Provide the [x, y] coordinate of the cell's center where the given text is located.  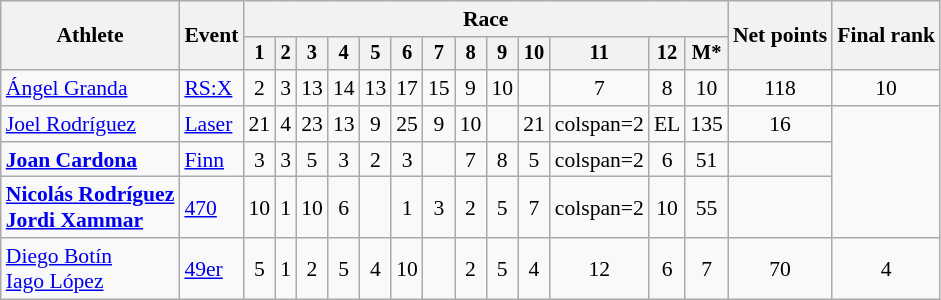
15 [439, 88]
23 [312, 124]
Ángel Granda [90, 88]
EL [668, 124]
14 [344, 88]
55 [706, 208]
Nicolás RodríguezJordi Xammar [90, 208]
Athlete [90, 36]
51 [706, 160]
RS:X [211, 88]
70 [780, 268]
16 [780, 124]
Final rank [886, 36]
M* [706, 54]
Net points [780, 36]
Race [485, 19]
Event [211, 36]
470 [211, 208]
49er [211, 268]
25 [407, 124]
118 [780, 88]
Finn [211, 160]
135 [706, 124]
Diego BotínIago López [90, 268]
Laser [211, 124]
Joan Cardona [90, 160]
Joel Rodríguez [90, 124]
11 [600, 54]
17 [407, 88]
